Return the [x, y] coordinate for the center point of the cell that contains the specified text.  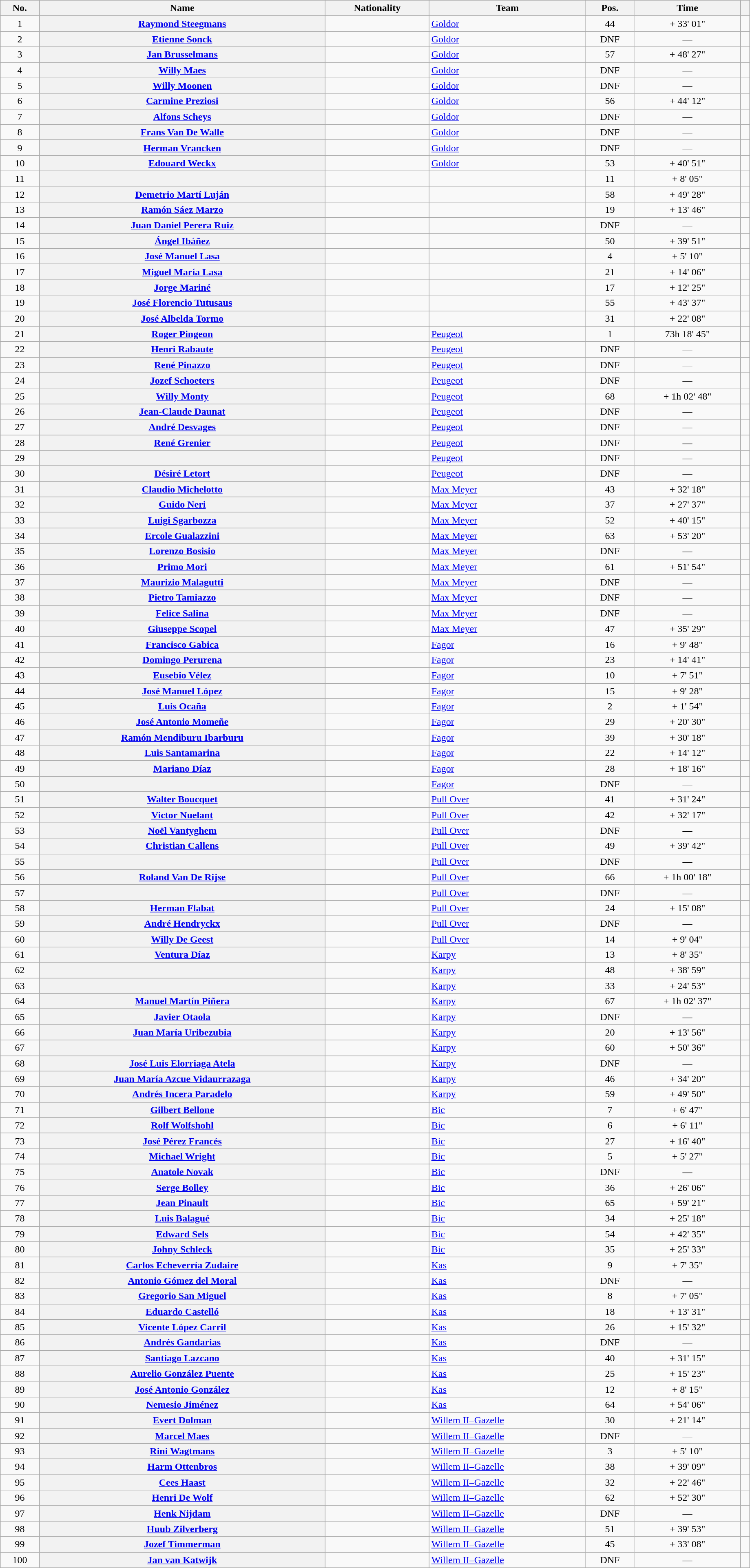
+ 18' 16" [688, 769]
René Pinazzo [182, 365]
Alfons Scheys [182, 117]
Pos. [610, 8]
José Antonio González [182, 1389]
Felice Salina [182, 613]
+ 13' 31" [688, 1312]
72 [20, 1125]
Jan Brusselmans [182, 55]
Ramón Sáez Marzo [182, 210]
Carlos Echeverría Zudaire [182, 1265]
+ 1' 54" [688, 707]
91 [20, 1420]
+ 16' 40" [688, 1141]
Domingo Perurena [182, 660]
No. [20, 8]
Victor Nuelant [182, 815]
+ 25' 18" [688, 1219]
José Luis Elorriaga Atela [182, 1063]
Time [688, 8]
+ 9' 04" [688, 939]
Lorenzo Bosisio [182, 551]
+ 39' 09" [688, 1467]
+ 32' 17" [688, 815]
+ 9' 48" [688, 644]
José Manuel Lasa [182, 256]
+ 34' 20" [688, 1079]
Antonio Gómez del Moral [182, 1281]
85 [20, 1327]
95 [20, 1482]
Juan María Uribezubia [182, 1032]
+ 40' 15" [688, 520]
André Hendryckx [182, 923]
+ 52' 30" [688, 1498]
+ 59' 21" [688, 1203]
76 [20, 1188]
79 [20, 1234]
100 [20, 1560]
+ 8' 15" [688, 1389]
+ 5' 27" [688, 1156]
+ 26' 06" [688, 1188]
Jan van Katwijk [182, 1560]
+ 33' 01" [688, 24]
+ 27' 37" [688, 505]
+ 22' 08" [688, 318]
Johny Schleck [182, 1250]
+ 14' 12" [688, 753]
86 [20, 1343]
+ 1h 02' 48" [688, 396]
69 [20, 1079]
Demetrio Martí Luján [182, 194]
+ 13' 56" [688, 1032]
Walter Boucquet [182, 799]
+ 15' 32" [688, 1327]
+ 9' 28" [688, 691]
Henk Nijdam [182, 1513]
+ 31' 15" [688, 1358]
+ 1h 02' 37" [688, 1001]
Anatole Novak [182, 1172]
+ 40' 51" [688, 163]
Willy Monty [182, 396]
+ 31' 24" [688, 799]
Raymond Steegmans [182, 24]
+ 24' 53" [688, 986]
Désiré Letort [182, 474]
97 [20, 1513]
+ 14' 41" [688, 660]
Frans Van De Walle [182, 132]
89 [20, 1389]
Francisco Gabica [182, 644]
Evert Dolman [182, 1420]
+ 7' 35" [688, 1265]
+ 53' 20" [688, 536]
Ángel Ibáñez [182, 241]
73 [20, 1141]
Herman Vrancken [182, 148]
+ 14' 06" [688, 272]
Nationality [378, 8]
Ercole Gualazzini [182, 536]
Team [507, 8]
Christian Callens [182, 846]
81 [20, 1265]
Nemesio Jiménez [182, 1405]
Marcel Maes [182, 1435]
Luis Balagué [182, 1219]
Javier Otaola [182, 1017]
José Albelda Tormo [182, 318]
78 [20, 1219]
+ 1h 00' 18" [688, 877]
Ventura Díaz [182, 955]
+ 30' 18" [688, 738]
Willy Moonen [182, 86]
92 [20, 1435]
Aurelio González Puente [182, 1374]
+ 7' 51" [688, 675]
Giuseppe Scopel [182, 629]
70 [20, 1094]
Carmine Preziosi [182, 101]
74 [20, 1156]
87 [20, 1358]
Ramón Mendiburu Ibarburu [182, 738]
José Manuel López [182, 691]
88 [20, 1374]
+ 15' 08" [688, 908]
Primo Mori [182, 567]
Claudio Michelotto [182, 489]
99 [20, 1544]
Juan Daniel Perera Ruiz [182, 225]
+ 39' 51" [688, 241]
Rolf Wolfshohl [182, 1125]
André Desvages [182, 427]
+ 6' 11" [688, 1125]
94 [20, 1467]
+ 6' 47" [688, 1110]
+ 49' 50" [688, 1094]
96 [20, 1498]
Guido Neri [182, 505]
+ 42' 35" [688, 1234]
Willy De Geest [182, 939]
Luis Ocaña [182, 707]
82 [20, 1281]
Eusebio Vélez [182, 675]
Gregorio San Miguel [182, 1296]
77 [20, 1203]
98 [20, 1529]
90 [20, 1405]
+ 43' 37" [688, 303]
Huub Zilverberg [182, 1529]
+ 48' 27" [688, 55]
84 [20, 1312]
71 [20, 1110]
Roland Van De Rijse [182, 877]
+ 51' 54" [688, 567]
+ 33' 08" [688, 1544]
+ 50' 36" [688, 1048]
Luis Santamarina [182, 753]
Maurizio Malagutti [182, 582]
+ 13' 46" [688, 210]
+ 49' 28" [688, 194]
75 [20, 1172]
Harm Ottenbros [182, 1467]
+ 8' 35" [688, 955]
+ 32' 18" [688, 489]
Michael Wright [182, 1156]
+ 39' 53" [688, 1529]
+ 8' 05" [688, 179]
Juan María Azcue Vidaurrazaga [182, 1079]
Cees Haast [182, 1482]
+ 54' 06" [688, 1405]
Andrés Gandarias [182, 1343]
Miguel María Lasa [182, 272]
Mariano Díaz [182, 769]
+ 12' 25" [688, 287]
Jorge Mariné [182, 287]
José Antonio Momeñe [182, 722]
José Pérez Francés [182, 1141]
Herman Flabat [182, 908]
+ 39' 42" [688, 846]
Andrés Incera Paradelo [182, 1094]
93 [20, 1451]
Pietro Tamiazzo [182, 598]
Manuel Martín Piñera [182, 1001]
83 [20, 1296]
Jean-Claude Daunat [182, 411]
+ 35' 29" [688, 629]
+ 15' 23" [688, 1374]
Jean Pinault [182, 1203]
+ 22' 46" [688, 1482]
Rini Wagtmans [182, 1451]
Henri Rabaute [182, 349]
René Grenier [182, 442]
Eduardo Castelló [182, 1312]
Jozef Timmerman [182, 1544]
73h 18' 45" [688, 334]
Name [182, 8]
Vicente López Carril [182, 1327]
80 [20, 1250]
+ 20' 30" [688, 722]
+ 21' 14" [688, 1420]
+ 44' 12" [688, 101]
Willy Maes [182, 70]
Noël Vantyghem [182, 830]
Edward Sels [182, 1234]
Gilbert Bellone [182, 1110]
Roger Pingeon [182, 334]
Santiago Lazcano [182, 1358]
+ 38' 59" [688, 970]
+ 7' 05" [688, 1296]
Jozef Schoeters [182, 380]
Edouard Weckx [182, 163]
Etienne Sonck [182, 39]
José Florencio Tutusaus [182, 303]
Serge Bolley [182, 1188]
Luigi Sgarbozza [182, 520]
+ 25' 33" [688, 1250]
Henri De Wolf [182, 1498]
